Determine the [X, Y] coordinate at the center of the cell enclosing the given text.  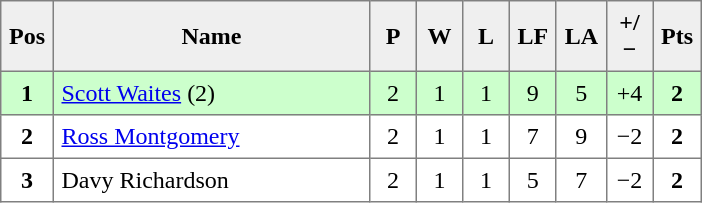
L [486, 36]
W [439, 36]
LF [532, 36]
3 [27, 180]
LA [581, 36]
+4 [629, 93]
+/− [629, 36]
Ross Montgomery [211, 137]
Pts [677, 36]
Name [211, 36]
Scott Waites (2) [211, 93]
Davy Richardson [211, 180]
Pos [27, 36]
P [393, 36]
